Search for the cell housing the specified text and yield its [X, Y] center coordinate. 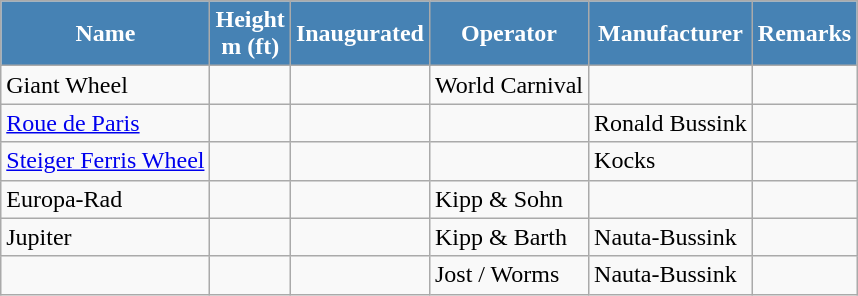
Ronald Bussink [671, 123]
Heightm (ft) [250, 34]
Kipp & Sohn [508, 199]
Kipp & Barth [508, 237]
Name [106, 34]
Operator [508, 34]
Kocks [671, 161]
Jupiter [106, 237]
Remarks [804, 34]
Manufacturer [671, 34]
Jost / Worms [508, 275]
World Carnival [508, 85]
Steiger Ferris Wheel [106, 161]
Inaugurated [360, 34]
Europa-Rad [106, 199]
Giant Wheel [106, 85]
Roue de Paris [106, 123]
